Pinpoint the cell where the given text exists, returning its (x, y) midpoint coordinate. 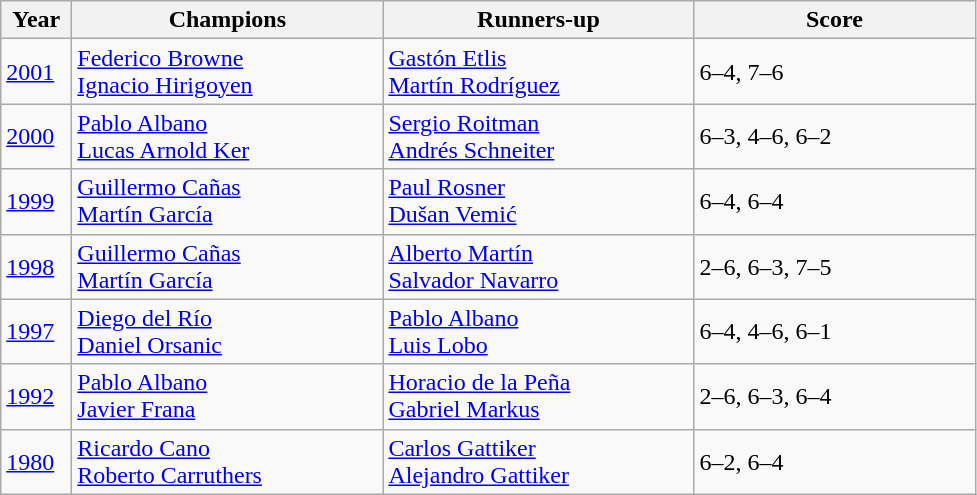
Pablo Albano Lucas Arnold Ker (228, 136)
2001 (36, 72)
Score (834, 20)
Sergio Roitman Andrés Schneiter (538, 136)
Pablo Albano Luis Lobo (538, 332)
Horacio de la Peña Gabriel Markus (538, 396)
6–4, 7–6 (834, 72)
6–4, 4–6, 6–1 (834, 332)
2000 (36, 136)
Alberto Martín Salvador Navarro (538, 266)
1992 (36, 396)
1980 (36, 462)
Ricardo Cano Roberto Carruthers (228, 462)
Gastón Etlis Martín Rodríguez (538, 72)
Pablo Albano Javier Frana (228, 396)
2–6, 6–3, 6–4 (834, 396)
Year (36, 20)
Carlos Gattiker Alejandro Gattiker (538, 462)
Federico Browne Ignacio Hirigoyen (228, 72)
6–4, 6–4 (834, 202)
6–2, 6–4 (834, 462)
1999 (36, 202)
Runners-up (538, 20)
Paul Rosner Dušan Vemić (538, 202)
Champions (228, 20)
1998 (36, 266)
Diego del Río Daniel Orsanic (228, 332)
2–6, 6–3, 7–5 (834, 266)
1997 (36, 332)
6–3, 4–6, 6–2 (834, 136)
